Output the (x, y) coordinate of the center of the cell containing the given text.  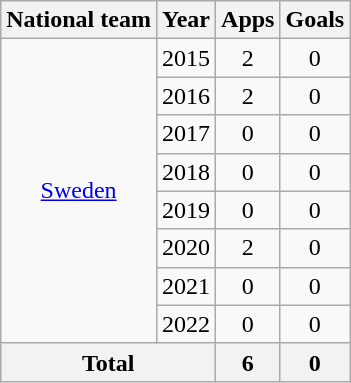
Total (108, 362)
6 (248, 362)
2022 (186, 324)
2020 (186, 248)
2018 (186, 172)
2019 (186, 210)
National team (79, 20)
2015 (186, 58)
Sweden (79, 191)
2021 (186, 286)
Goals (315, 20)
2017 (186, 134)
Year (186, 20)
2016 (186, 96)
Apps (248, 20)
